Identify which cell holds the provided text, then report its (x, y) central coordinate. 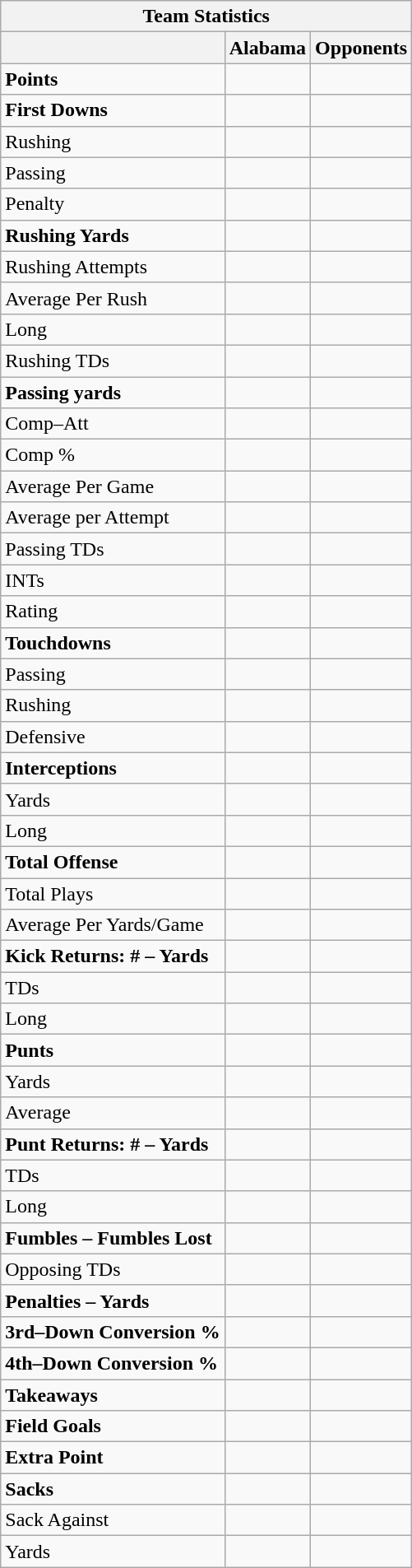
Fumbles – Fumbles Lost (113, 1238)
Rating (113, 612)
Rushing Attempts (113, 267)
Field Goals (113, 1426)
Extra Point (113, 1458)
Average per Attempt (113, 518)
Passing TDs (113, 549)
Punt Returns: # – Yards (113, 1144)
Comp % (113, 455)
Kick Returns: # – Yards (113, 956)
Points (113, 79)
INTs (113, 580)
Opponents (362, 48)
Penalties – Yards (113, 1300)
4th–Down Conversion % (113, 1363)
Comp–Att (113, 424)
First Downs (113, 110)
Team Statistics (206, 16)
Alabama (267, 48)
Average Per Game (113, 486)
Touchdowns (113, 643)
Defensive (113, 737)
Penalty (113, 204)
Sacks (113, 1489)
Average (113, 1113)
3rd–Down Conversion % (113, 1332)
Sack Against (113, 1520)
Total Offense (113, 862)
Rushing TDs (113, 361)
Opposing TDs (113, 1269)
Average Per Rush (113, 298)
Average Per Yards/Game (113, 925)
Rushing Yards (113, 235)
Takeaways (113, 1395)
Interceptions (113, 768)
Total Plays (113, 893)
Punts (113, 1050)
Passing yards (113, 393)
